Determine the [X, Y] coordinate at the center of the cell enclosing the given text.  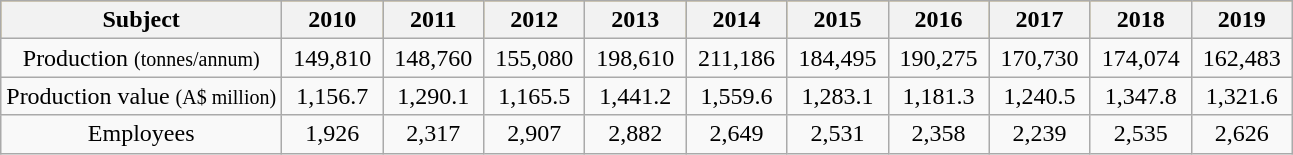
Employees [142, 134]
2014 [736, 20]
2,626 [1242, 134]
1,165.5 [534, 96]
2015 [838, 20]
198,610 [636, 58]
1,181.3 [938, 96]
1,926 [332, 134]
170,730 [1040, 58]
2,882 [636, 134]
162,483 [1242, 58]
174,074 [1140, 58]
Production (tonnes/annum) [142, 58]
149,810 [332, 58]
184,495 [838, 58]
1,347.8 [1140, 96]
2,907 [534, 134]
2,239 [1040, 134]
1,321.6 [1242, 96]
2011 [434, 20]
1,559.6 [736, 96]
148,760 [434, 58]
211,186 [736, 58]
1,290.1 [434, 96]
1,156.7 [332, 96]
2012 [534, 20]
2,358 [938, 134]
2010 [332, 20]
Subject [142, 20]
2,317 [434, 134]
2019 [1242, 20]
1,283.1 [838, 96]
2,649 [736, 134]
155,080 [534, 58]
Production value (A$ million) [142, 96]
2013 [636, 20]
2018 [1140, 20]
2,531 [838, 134]
1,240.5 [1040, 96]
2017 [1040, 20]
2016 [938, 20]
1,441.2 [636, 96]
190,275 [938, 58]
2,535 [1140, 134]
